Return (X, Y) of the center of cell containing provided text 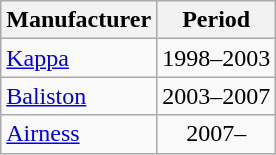
Kappa (79, 58)
Period (216, 20)
Manufacturer (79, 20)
Baliston (79, 96)
2007– (216, 134)
Airness (79, 134)
2003–2007 (216, 96)
1998–2003 (216, 58)
